Scan for the cell matching the given text and deliver its [X, Y] coordinate at center. 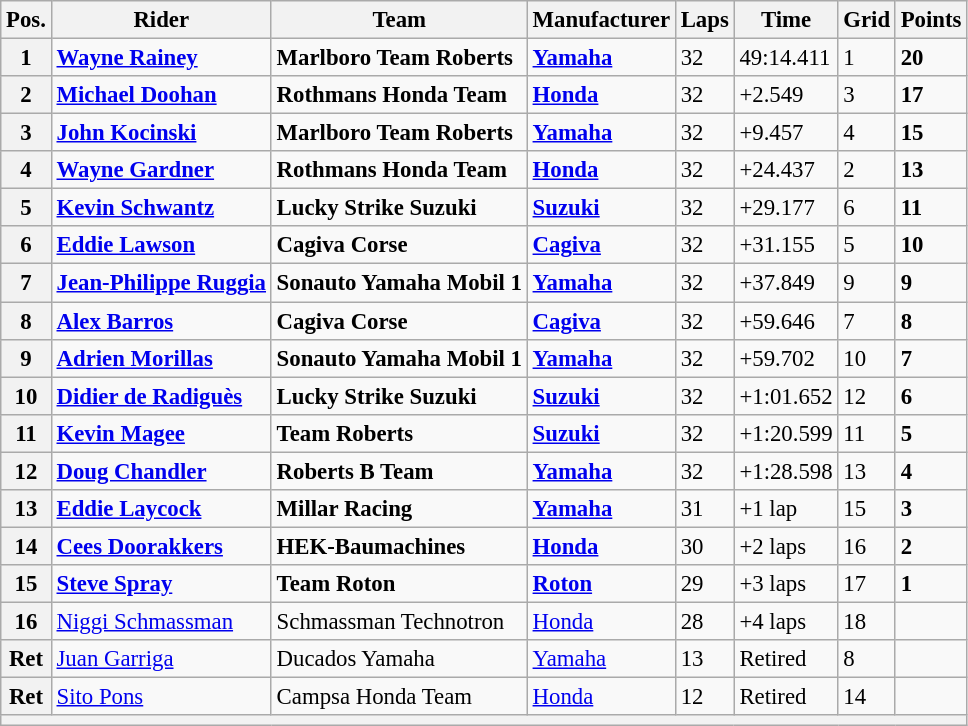
Team Roton [399, 584]
Kevin Magee [161, 433]
28 [704, 621]
Pos. [26, 20]
HEK-Baumachines [399, 546]
Millar Racing [399, 509]
+29.177 [786, 208]
Ducados Yamaha [399, 659]
+2 laps [786, 546]
+3 laps [786, 584]
20 [930, 58]
+37.849 [786, 283]
Steve Spray [161, 584]
31 [704, 509]
Roberts B Team [399, 471]
Grid [866, 20]
+1:01.652 [786, 396]
Didier de Radiguès [161, 396]
Roton [601, 584]
Cees Doorakkers [161, 546]
+1 lap [786, 509]
Jean-Philippe Ruggia [161, 283]
+24.437 [786, 170]
49:14.411 [786, 58]
Campsa Honda Team [399, 697]
Michael Doohan [161, 95]
+31.155 [786, 245]
Adrien Morillas [161, 358]
Alex Barros [161, 321]
+1:20.599 [786, 433]
+59.702 [786, 358]
Team Roberts [399, 433]
30 [704, 546]
Wayne Gardner [161, 170]
Laps [704, 20]
+59.646 [786, 321]
Niggi Schmassman [161, 621]
+4 laps [786, 621]
18 [866, 621]
Doug Chandler [161, 471]
Sito Pons [161, 697]
Eddie Lawson [161, 245]
Wayne Rainey [161, 58]
Points [930, 20]
Rider [161, 20]
Kevin Schwantz [161, 208]
+9.457 [786, 133]
John Kocinski [161, 133]
+2.549 [786, 95]
Eddie Laycock [161, 509]
Juan Garriga [161, 659]
Team [399, 20]
Manufacturer [601, 20]
Time [786, 20]
+1:28.598 [786, 471]
Schmassman Technotron [399, 621]
29 [704, 584]
